Extract the (x, y) coordinate from the center of the cell holding the provided text.  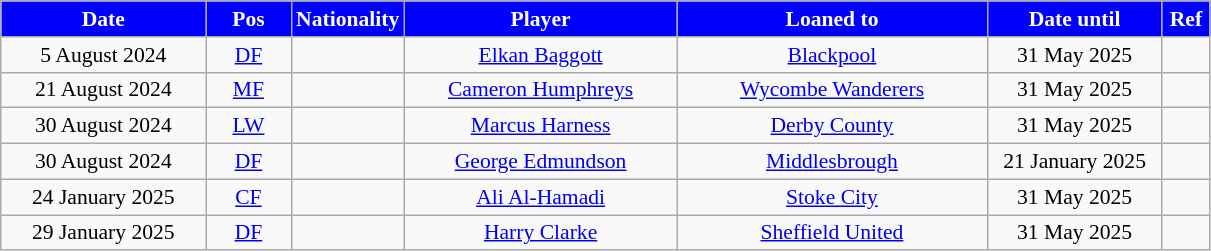
MF (248, 90)
Marcus Harness (540, 126)
George Edmundson (540, 162)
LW (248, 126)
Harry Clarke (540, 233)
CF (248, 197)
Derby County (832, 126)
Elkan Baggott (540, 55)
Middlesbrough (832, 162)
Player (540, 19)
Sheffield United (832, 233)
21 January 2025 (1074, 162)
Cameron Humphreys (540, 90)
Ref (1186, 19)
Wycombe Wanderers (832, 90)
Nationality (348, 19)
Loaned to (832, 19)
Ali Al-Hamadi (540, 197)
Stoke City (832, 197)
Date (104, 19)
Blackpool (832, 55)
Pos (248, 19)
29 January 2025 (104, 233)
21 August 2024 (104, 90)
24 January 2025 (104, 197)
5 August 2024 (104, 55)
Date until (1074, 19)
